Extract the (x, y) coordinate from the center of the cell holding the provided text.  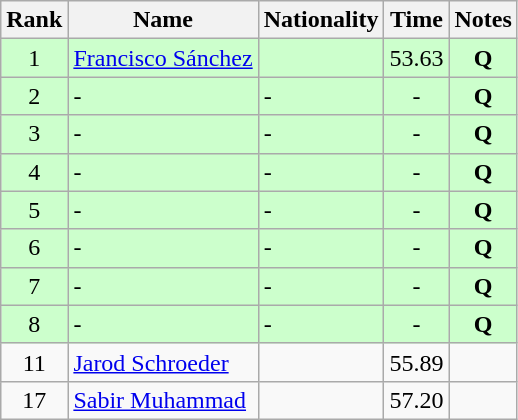
57.20 (416, 400)
6 (34, 248)
53.63 (416, 58)
5 (34, 210)
1 (34, 58)
55.89 (416, 362)
8 (34, 324)
7 (34, 286)
Jarod Schroeder (163, 362)
Rank (34, 20)
4 (34, 172)
2 (34, 96)
3 (34, 134)
Francisco Sánchez (163, 58)
Nationality (321, 20)
Name (163, 20)
Sabir Muhammad (163, 400)
Time (416, 20)
17 (34, 400)
11 (34, 362)
Notes (483, 20)
